Return (x, y) of the center of cell containing provided text 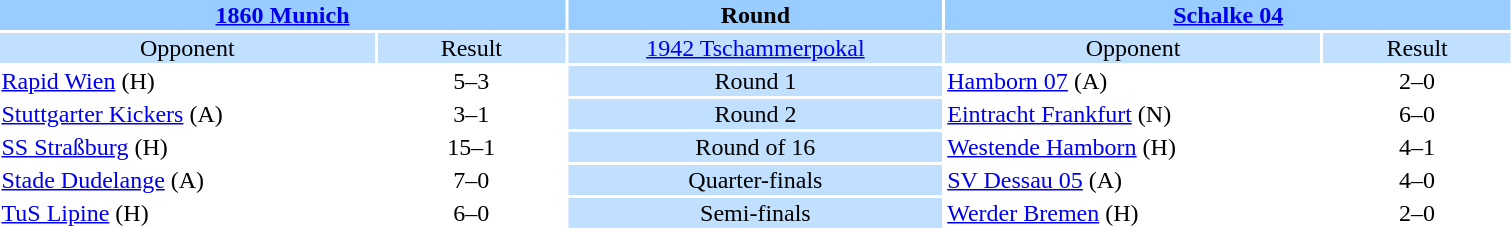
Round 2 (756, 114)
SV Dessau 05 (A) (1134, 180)
1860 Munich (282, 15)
5–3 (472, 81)
Westende Hamborn (H) (1134, 147)
3–1 (472, 114)
Quarter-finals (756, 180)
Round (756, 15)
Werder Bremen (H) (1134, 213)
Rapid Wien (H) (188, 81)
7–0 (472, 180)
Stuttgarter Kickers (A) (188, 114)
SS Straßburg (H) (188, 147)
Schalke 04 (1228, 15)
15–1 (472, 147)
1942 Tschammerpokal (756, 48)
4–0 (1416, 180)
Round of 16 (756, 147)
Round 1 (756, 81)
Hamborn 07 (A) (1134, 81)
4–1 (1416, 147)
Eintracht Frankfurt (N) (1134, 114)
Semi-finals (756, 213)
TuS Lipine (H) (188, 213)
Stade Dudelange (A) (188, 180)
